Scan for the cell matching the given text and deliver its [X, Y] coordinate at center. 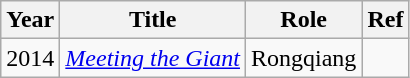
Meeting the Giant [153, 58]
Rongqiang [304, 58]
Title [153, 20]
Ref [386, 20]
Year [30, 20]
Role [304, 20]
2014 [30, 58]
